Return [X, Y] of the center of cell containing provided text 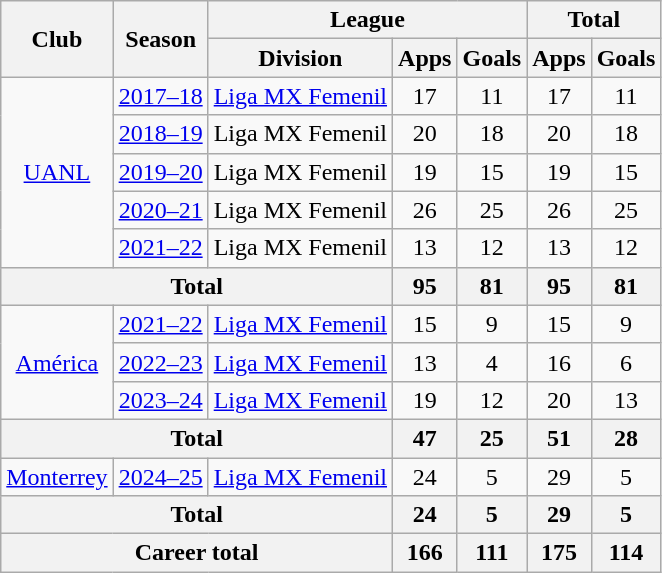
2023–24 [160, 400]
América [57, 362]
51 [559, 438]
2019–20 [160, 172]
UANL [57, 172]
166 [425, 553]
2024–25 [160, 477]
Season [160, 39]
111 [492, 553]
Division [300, 58]
2022–23 [160, 362]
28 [626, 438]
League [368, 20]
6 [626, 362]
47 [425, 438]
2018–19 [160, 134]
114 [626, 553]
175 [559, 553]
2017–18 [160, 96]
Career total [197, 553]
4 [492, 362]
2020–21 [160, 210]
Club [57, 39]
Monterrey [57, 477]
16 [559, 362]
